Identify which cell holds the provided text, then report its [X, Y] central coordinate. 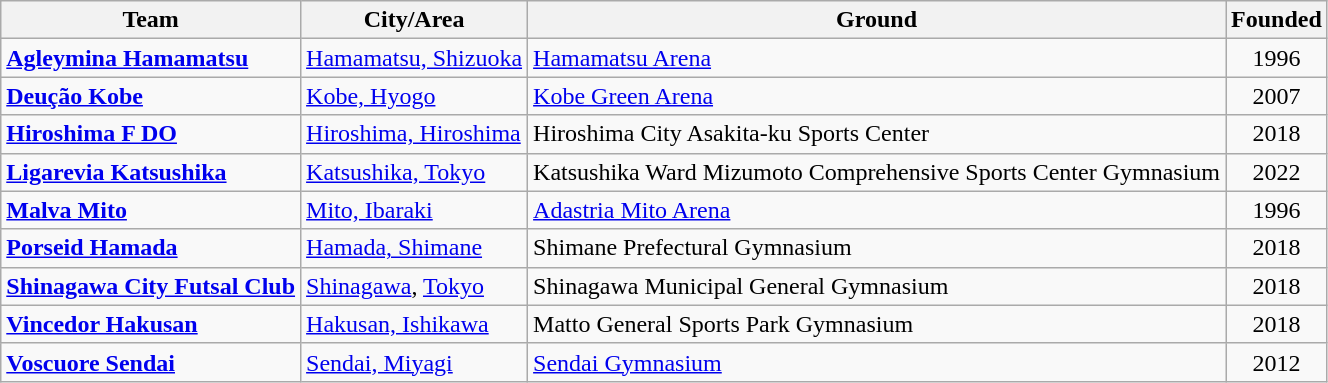
Porseid Hamada [151, 248]
Hiroshima F DO [151, 134]
Vincedor Hakusan [151, 324]
Hamamatsu Arena [877, 58]
Malva Mito [151, 210]
Shinagawa, Tokyo [414, 286]
Ground [877, 20]
Sendai Gymnasium [877, 362]
Kobe, Hyogo [414, 96]
Shinagawa Municipal General Gymnasium [877, 286]
City/Area [414, 20]
Voscuore Sendai [151, 362]
2012 [1277, 362]
Hakusan, Ishikawa [414, 324]
Hamada, Shimane [414, 248]
Hamamatsu, Shizuoka [414, 58]
Hiroshima, Hiroshima [414, 134]
Katsushika Ward Mizumoto Comprehensive Sports Center Gymnasium [877, 172]
Team [151, 20]
Adastria Mito Arena [877, 210]
Agleymina Hamamatsu [151, 58]
Hiroshima City Asakita-ku Sports Center [877, 134]
Shinagawa City Futsal Club [151, 286]
2022 [1277, 172]
2007 [1277, 96]
Founded [1277, 20]
Deução Kobe [151, 96]
Kobe Green Arena [877, 96]
Ligarevia Katsushika [151, 172]
Katsushika, Tokyo [414, 172]
Sendai, Miyagi [414, 362]
Shimane Prefectural Gymnasium [877, 248]
Mito, Ibaraki [414, 210]
Matto General Sports Park Gymnasium [877, 324]
